Search for the cell housing the specified text and yield its (X, Y) center coordinate. 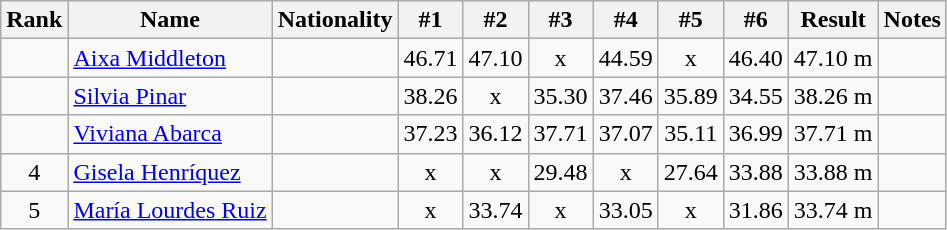
33.88 (756, 172)
31.86 (756, 210)
#1 (430, 20)
34.55 (756, 96)
#5 (690, 20)
33.74 (496, 210)
33.05 (626, 210)
37.23 (430, 134)
Nationality (335, 20)
35.30 (560, 96)
33.74 m (833, 210)
Name (170, 20)
37.07 (626, 134)
Silvia Pinar (170, 96)
47.10 m (833, 58)
4 (34, 172)
46.71 (430, 58)
Aixa Middleton (170, 58)
#6 (756, 20)
37.71 (560, 134)
35.89 (690, 96)
María Lourdes Ruiz (170, 210)
37.71 m (833, 134)
Gisela Henríquez (170, 172)
#2 (496, 20)
38.26 (430, 96)
36.12 (496, 134)
36.99 (756, 134)
Result (833, 20)
35.11 (690, 134)
44.59 (626, 58)
Viviana Abarca (170, 134)
29.48 (560, 172)
47.10 (496, 58)
#4 (626, 20)
#3 (560, 20)
46.40 (756, 58)
Notes (912, 20)
Rank (34, 20)
27.64 (690, 172)
38.26 m (833, 96)
5 (34, 210)
33.88 m (833, 172)
37.46 (626, 96)
